Provide the [X, Y] coordinate of the cell's center where the given text is located.  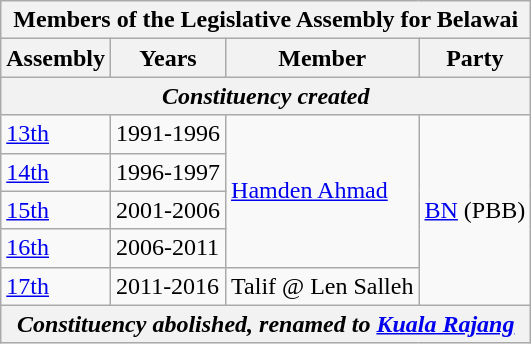
17th [56, 286]
Talif @ Len Salleh [322, 286]
Constituency abolished, renamed to Kuala Rajang [266, 324]
Hamden Ahmad [322, 191]
1996-1997 [168, 172]
1991-1996 [168, 134]
Constituency created [266, 96]
Party [475, 58]
15th [56, 210]
BN (PBB) [475, 210]
13th [56, 134]
2011-2016 [168, 286]
16th [56, 248]
Members of the Legislative Assembly for Belawai [266, 20]
2001-2006 [168, 210]
Member [322, 58]
2006-2011 [168, 248]
14th [56, 172]
Assembly [56, 58]
Years [168, 58]
